From the cell containing the given text, extract its center point as (x, y) coordinate. 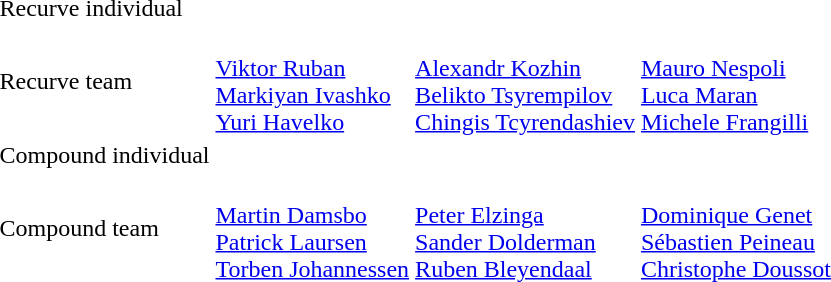
Alexandr KozhinBelikto TsyrempilovChingis Tcyrendashiev (526, 82)
Viktor RubanMarkiyan IvashkoYuri Havelko (312, 82)
